Output the (x, y) coordinate of the center of the cell containing the given text.  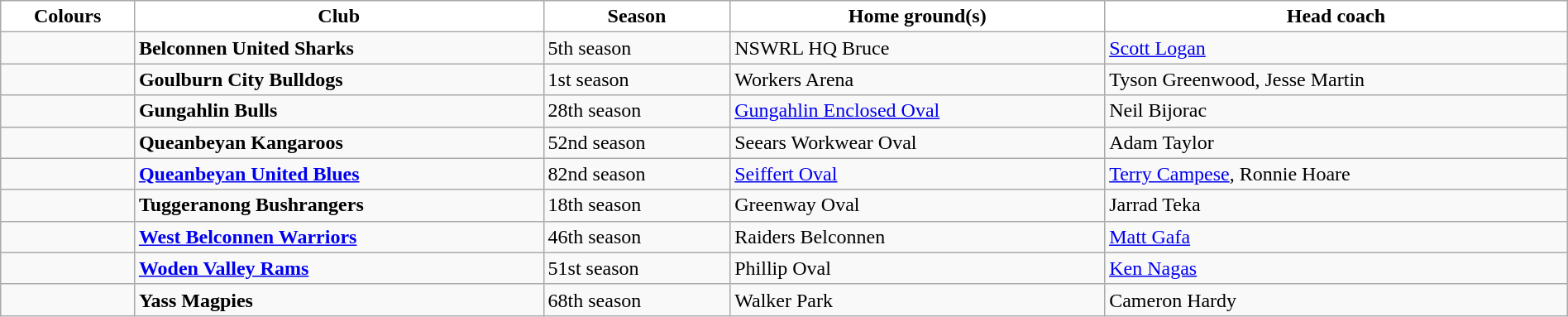
51st season (637, 268)
Raiders Belconnen (918, 237)
Neil Bijorac (1336, 111)
Colours (68, 17)
Belconnen United Sharks (339, 48)
68th season (637, 300)
Phillip Oval (918, 268)
Ken Nagas (1336, 268)
46th season (637, 237)
Seears Workwear Oval (918, 142)
82nd season (637, 174)
Terry Campese, Ronnie Hoare (1336, 174)
5th season (637, 48)
Club (339, 17)
Woden Valley Rams (339, 268)
NSWRL HQ Bruce (918, 48)
Greenway Oval (918, 205)
Cameron Hardy (1336, 300)
Walker Park (918, 300)
18th season (637, 205)
Adam Taylor (1336, 142)
Goulburn City Bulldogs (339, 79)
52nd season (637, 142)
Jarrad Teka (1336, 205)
Workers Arena (918, 79)
Gungahlin Bulls (339, 111)
Tyson Greenwood, Jesse Martin (1336, 79)
Head coach (1336, 17)
Seiffert Oval (918, 174)
Yass Magpies (339, 300)
Queanbeyan United Blues (339, 174)
Matt Gafa (1336, 237)
1st season (637, 79)
Gungahlin Enclosed Oval (918, 111)
Season (637, 17)
Home ground(s) (918, 17)
Queanbeyan Kangaroos (339, 142)
West Belconnen Warriors (339, 237)
Scott Logan (1336, 48)
28th season (637, 111)
Tuggeranong Bushrangers (339, 205)
